Identify which cell holds the provided text, then report its (X, Y) central coordinate. 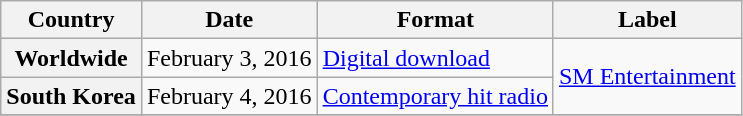
SM Entertainment (647, 77)
Label (647, 20)
South Korea (72, 96)
Digital download (435, 58)
Format (435, 20)
February 3, 2016 (229, 58)
Contemporary hit radio (435, 96)
Date (229, 20)
Country (72, 20)
February 4, 2016 (229, 96)
Worldwide (72, 58)
